Return the (x, y) coordinate for the center point of the cell that contains the specified text.  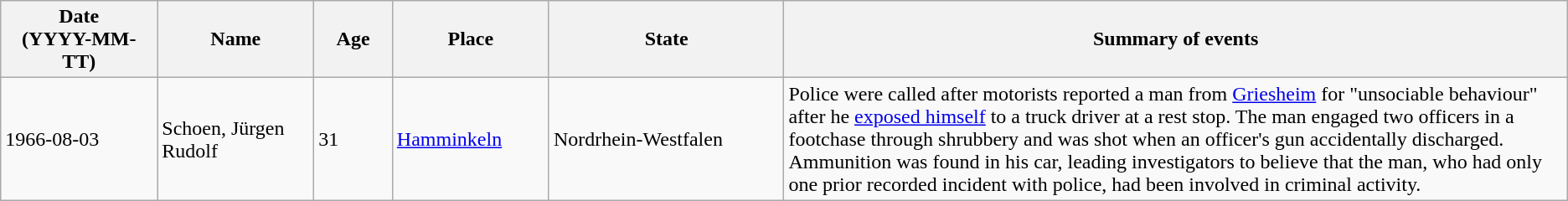
31 (353, 139)
Date(YYYY-MM-TT) (79, 39)
Nordrhein-Westfalen (667, 139)
Schoen, Jürgen Rudolf (236, 139)
State (667, 39)
Place (471, 39)
Hamminkeln (471, 139)
Summary of events (1176, 39)
1966-08-03 (79, 139)
Name (236, 39)
Age (353, 39)
